Scan for the cell matching the given text and deliver its [X, Y] coordinate at center. 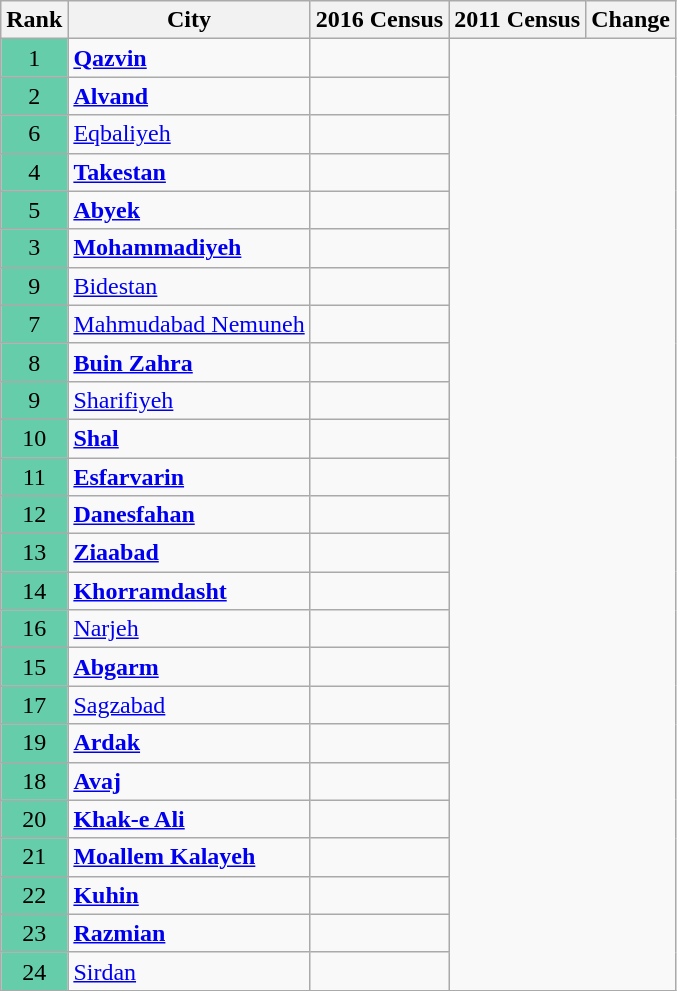
15 [34, 667]
11 [34, 477]
Razmian [189, 933]
2016 Census [379, 20]
Ziaabad [189, 553]
Mohammadiyeh [189, 248]
6 [34, 134]
City [189, 20]
3 [34, 248]
23 [34, 933]
Narjeh [189, 629]
Avaj [189, 781]
Rank [34, 20]
Esfarvarin [189, 477]
Moallem Kalayeh [189, 857]
Ardak [189, 743]
16 [34, 629]
Kuhin [189, 895]
Change [631, 20]
Abyek [189, 210]
Danesfahan [189, 515]
4 [34, 172]
19 [34, 743]
Khak-e Ali [189, 819]
24 [34, 971]
2 [34, 96]
Bidestan [189, 286]
1 [34, 58]
Qazvin [189, 58]
18 [34, 781]
14 [34, 591]
Eqbaliyeh [189, 134]
Mahmudabad Nemuneh [189, 324]
7 [34, 324]
20 [34, 819]
Buin Zahra [189, 362]
Khorramdasht [189, 591]
Alvand [189, 96]
5 [34, 210]
13 [34, 553]
2011 Census [518, 20]
Sharifiyeh [189, 400]
10 [34, 438]
Shal [189, 438]
Abgarm [189, 667]
Sirdan [189, 971]
17 [34, 705]
21 [34, 857]
12 [34, 515]
Takestan [189, 172]
Sagzabad [189, 705]
8 [34, 362]
22 [34, 895]
